Identify which cell holds the provided text, then report its [X, Y] central coordinate. 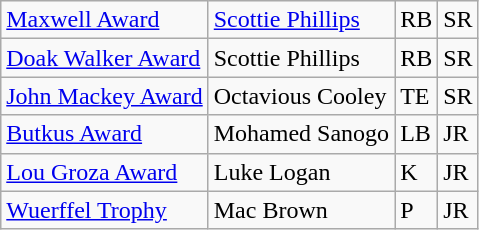
Maxwell Award [104, 20]
Lou Groza Award [104, 172]
P [416, 210]
Butkus Award [104, 134]
Wuerffel Trophy [104, 210]
Doak Walker Award [104, 58]
K [416, 172]
Luke Logan [301, 172]
Mac Brown [301, 210]
John Mackey Award [104, 96]
LB [416, 134]
Mohamed Sanogo [301, 134]
Octavious Cooley [301, 96]
TE [416, 96]
